Determine the [x, y] coordinate at the center of the cell enclosing the given text.  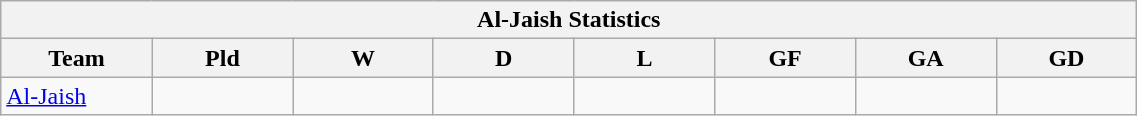
D [504, 58]
GF [786, 58]
Al-Jaish Statistics [569, 20]
L [644, 58]
GA [926, 58]
Pld [222, 58]
W [364, 58]
GD [1066, 58]
Team [76, 58]
Al-Jaish [76, 96]
